Search for the cell housing the specified text and yield its [X, Y] center coordinate. 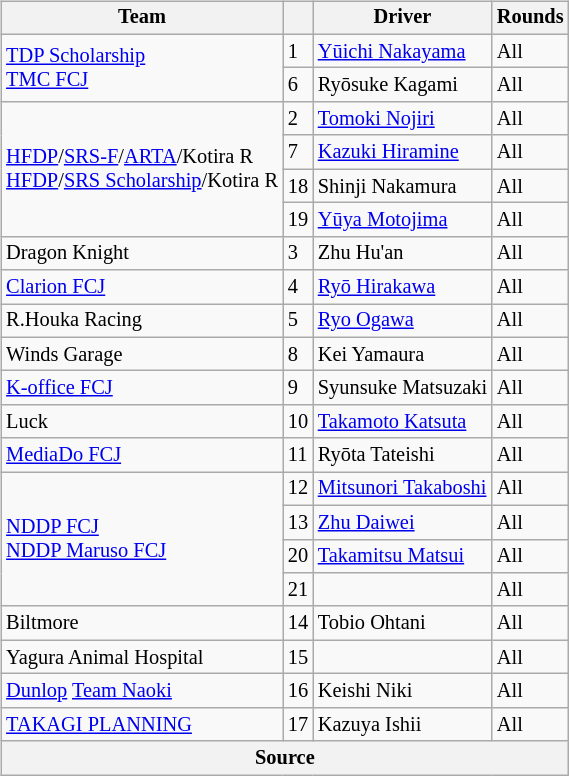
Driver [402, 18]
NDDP FCJNDDP Maruso FCJ [142, 540]
Rounds [530, 18]
MediaDo FCJ [142, 455]
7 [298, 152]
16 [298, 691]
Yūya Motojima [402, 220]
Winds Garage [142, 354]
14 [298, 623]
12 [298, 489]
Luck [142, 422]
TAKAGI PLANNING [142, 724]
5 [298, 321]
17 [298, 724]
10 [298, 422]
R.Houka Racing [142, 321]
HFDP/SRS-F/ARTA/Kotira RHFDP/SRS Scholarship/Kotira R [142, 170]
Biltmore [142, 623]
Ryōta Tateishi [402, 455]
Mitsunori Takaboshi [402, 489]
Dragon Knight [142, 253]
Ryo Ogawa [402, 321]
Yagura Animal Hospital [142, 657]
9 [298, 388]
21 [298, 590]
Tobio Ohtani [402, 623]
Takamitsu Matsui [402, 556]
Syunsuke Matsuzaki [402, 388]
Kei Yamaura [402, 354]
Zhu Hu'an [402, 253]
11 [298, 455]
Clarion FCJ [142, 287]
4 [298, 287]
TDP ScholarshipTMC FCJ [142, 68]
13 [298, 522]
19 [298, 220]
Ryōsuke Kagami [402, 85]
Takamoto Katsuta [402, 422]
K-office FCJ [142, 388]
Dunlop Team Naoki [142, 691]
Zhu Daiwei [402, 522]
Kazuki Hiramine [402, 152]
3 [298, 253]
Kazuya Ishii [402, 724]
Ryō Hirakawa [402, 287]
Keishi Niki [402, 691]
20 [298, 556]
Source [284, 758]
Team [142, 18]
1 [298, 51]
8 [298, 354]
Yūichi Nakayama [402, 51]
15 [298, 657]
Shinji Nakamura [402, 186]
Tomoki Nojiri [402, 119]
18 [298, 186]
2 [298, 119]
6 [298, 85]
